Provide the (x, y) coordinate of the cell's center where the given text is located.  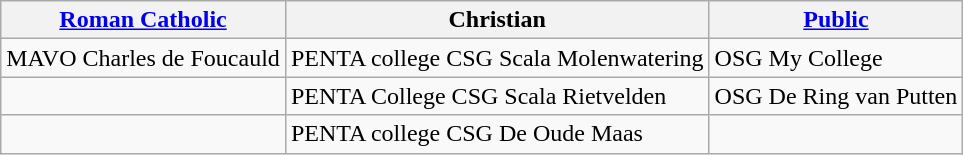
MAVO Charles de Foucauld (144, 58)
OSG My College (836, 58)
PENTA college CSG Scala Molenwatering (497, 58)
Public (836, 20)
Christian (497, 20)
PENTA College CSG Scala Rietvelden (497, 96)
OSG De Ring van Putten (836, 96)
PENTA college CSG De Oude Maas (497, 134)
Roman Catholic (144, 20)
